Find where the given text appears and provide that cell's center as (X, Y) coordinate. 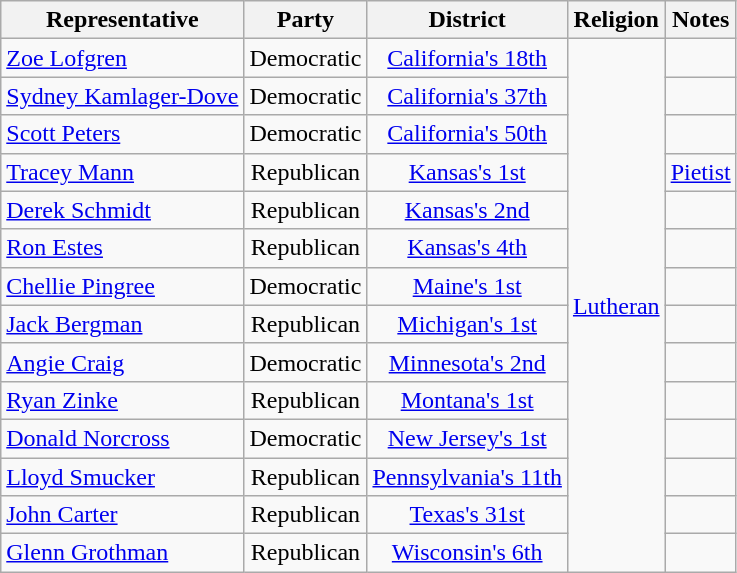
Notes (700, 20)
California's 18th (467, 58)
New Jersey's 1st (467, 438)
Donald Norcross (122, 438)
Lloyd Smucker (122, 477)
Texas's 31st (467, 515)
Jack Bergman (122, 324)
Sydney Kamlager-Dove (122, 96)
Michigan's 1st (467, 324)
Pennsylvania's 11th (467, 477)
Kansas's 1st (467, 172)
Maine's 1st (467, 286)
Ron Estes (122, 248)
Zoe Lofgren (122, 58)
Party (306, 20)
Derek Schmidt (122, 210)
Chellie Pingree (122, 286)
Montana's 1st (467, 400)
Pietist (700, 172)
California's 37th (467, 96)
Kansas's 4th (467, 248)
Representative (122, 20)
Religion (616, 20)
District (467, 20)
Glenn Grothman (122, 553)
Lutheran (616, 306)
Kansas's 2nd (467, 210)
Scott Peters (122, 134)
Ryan Zinke (122, 400)
John Carter (122, 515)
Wisconsin's 6th (467, 553)
California's 50th (467, 134)
Tracey Mann (122, 172)
Minnesota's 2nd (467, 362)
Angie Craig (122, 362)
